Identify which cell holds the provided text, then report its (X, Y) central coordinate. 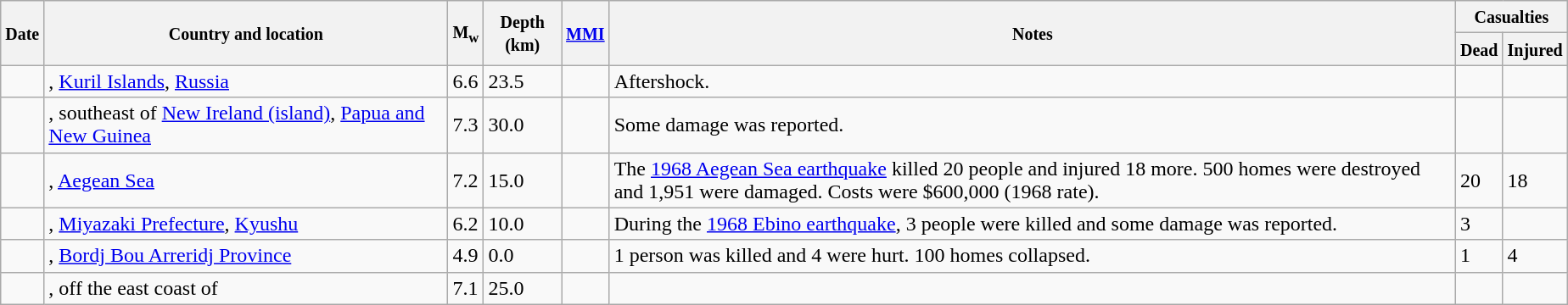
6.6 (466, 81)
Depth (km) (523, 33)
Aftershock. (1032, 81)
Some damage was reported. (1032, 125)
, Aegean Sea (246, 180)
Country and location (246, 33)
23.5 (523, 81)
1 person was killed and 4 were hurt. 100 homes collapsed. (1032, 256)
7.2 (466, 180)
15.0 (523, 180)
Injured (1535, 49)
1 (1479, 256)
Dead (1479, 49)
6.2 (466, 224)
25.0 (523, 288)
Notes (1032, 33)
0.0 (523, 256)
18 (1535, 180)
10.0 (523, 224)
20 (1479, 180)
Mw (466, 33)
, Bordj Bou Arreridj Province (246, 256)
7.3 (466, 125)
MMI (585, 33)
, southeast of New Ireland (island), Papua and New Guinea (246, 125)
7.1 (466, 288)
3 (1479, 224)
During the 1968 Ebino earthquake, 3 people were killed and some damage was reported. (1032, 224)
Casualties (1511, 17)
, off the east coast of (246, 288)
Date (22, 33)
, Kuril Islands, Russia (246, 81)
, Miyazaki Prefecture, Kyushu (246, 224)
4 (1535, 256)
4.9 (466, 256)
30.0 (523, 125)
